Output the (x, y) coordinate of the center of the cell containing the given text.  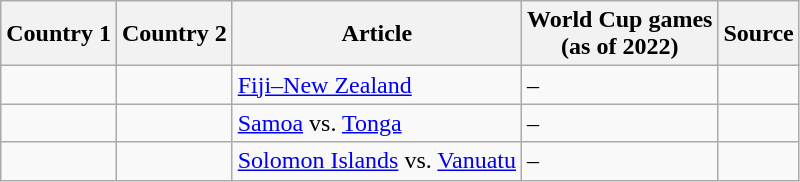
Country 2 (174, 34)
Article (376, 34)
Fiji–New Zealand (376, 85)
Country 1 (59, 34)
Solomon Islands vs. Vanuatu (376, 161)
World Cup games(as of 2022) (620, 34)
Source (758, 34)
Samoa vs. Tonga (376, 123)
